Output the (x, y) coordinate of the center of the cell containing the given text.  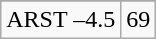
69 (138, 20)
ARST –4.5 (61, 20)
